Detect which cell encompasses the target text, then output its (x, y) center coordinate. 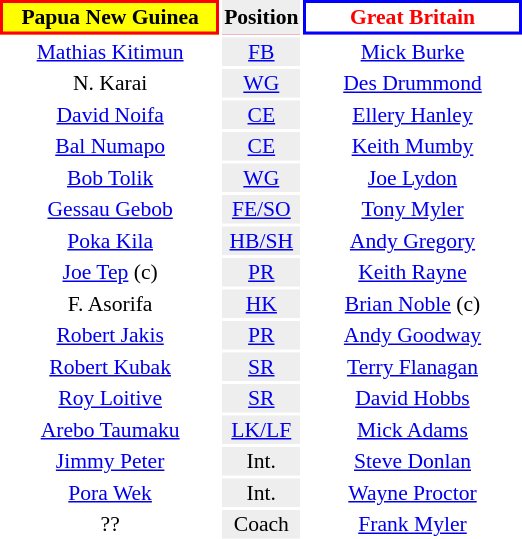
N. Karai (110, 83)
Andy Goodway (412, 335)
Keith Mumby (412, 146)
Position (262, 17)
Arebo Taumaku (110, 430)
Coach (262, 524)
Mick Burke (412, 52)
Roy Loitive (110, 398)
F. Asorifa (110, 304)
David Hobbs (412, 398)
Bal Numapo (110, 146)
HK (262, 304)
Great Britain (412, 17)
Des Drummond (412, 83)
FB (262, 52)
Robert Jakis (110, 335)
Wayne Proctor (412, 492)
Pora Wek (110, 492)
Mick Adams (412, 430)
Jimmy Peter (110, 461)
Poka Kila (110, 240)
?? (110, 524)
Joe Lydon (412, 178)
Gessau Gebob (110, 209)
Andy Gregory (412, 240)
Keith Rayne (412, 272)
David Noifa (110, 114)
Frank Myler (412, 524)
Brian Noble (c) (412, 304)
Robert Kubak (110, 366)
Mathias Kitimun (110, 52)
Terry Flanagan (412, 366)
HB/SH (262, 240)
Steve Donlan (412, 461)
FE/SO (262, 209)
Ellery Hanley (412, 114)
Bob Tolik (110, 178)
LK/LF (262, 430)
Papua New Guinea (110, 17)
Joe Tep (c) (110, 272)
Tony Myler (412, 209)
